Determine the [X, Y] coordinate at the center of the cell enclosing the given text.  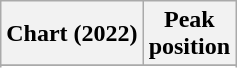
Chart (2022) [72, 34]
Peakposition [189, 34]
